Detect which cell encompasses the target text, then output its (X, Y) center coordinate. 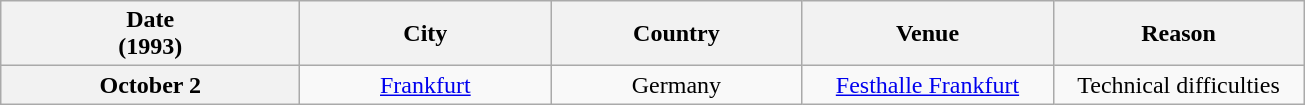
Frankfurt (426, 85)
Reason (1178, 34)
Festhalle Frankfurt (928, 85)
Germany (676, 85)
Country (676, 34)
Venue (928, 34)
City (426, 34)
Technical difficulties (1178, 85)
Date(1993) (150, 34)
October 2 (150, 85)
